Find where the given text appears and provide that cell's center as [x, y] coordinate. 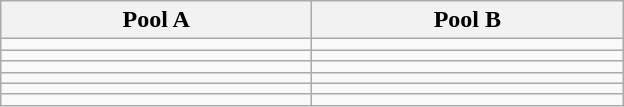
Pool B [468, 20]
Pool A [156, 20]
